Pinpoint the cell where the given text exists, returning its (x, y) midpoint coordinate. 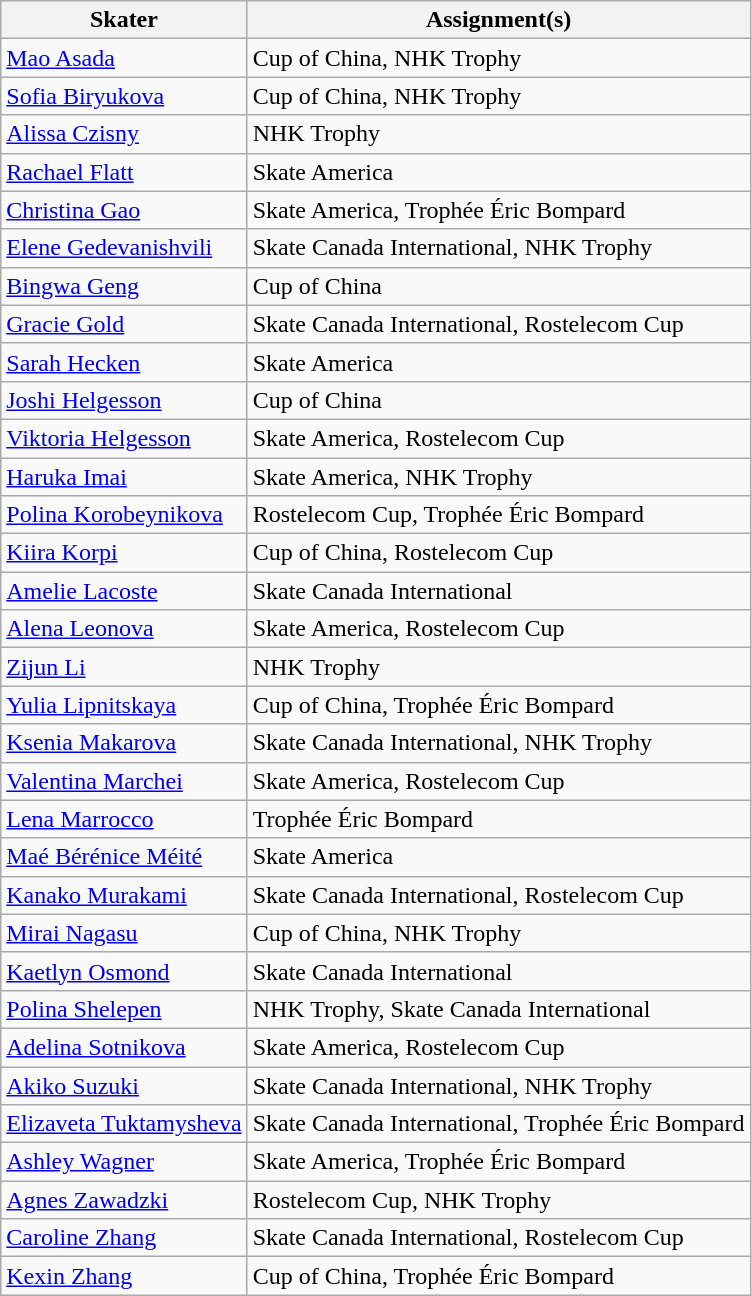
Kaetlyn Osmond (124, 971)
Valentina Marchei (124, 781)
Skater (124, 20)
Haruka Imai (124, 477)
Akiko Suzuki (124, 1085)
Kexin Zhang (124, 1276)
Adelina Sotnikova (124, 1047)
Mirai Nagasu (124, 933)
Amelie Lacoste (124, 591)
Elizaveta Tuktamysheva (124, 1124)
Cup of China, Rostelecom Cup (498, 553)
Ksenia Makarova (124, 743)
Sofia Biryukova (124, 96)
Agnes Zawadzki (124, 1200)
Bingwa Geng (124, 286)
Trophée Éric Bompard (498, 819)
Zijun Li (124, 667)
Mao Asada (124, 58)
Rostelecom Cup, Trophée Éric Bompard (498, 515)
Caroline Zhang (124, 1238)
Polina Korobeynikova (124, 515)
Yulia Lipnitskaya (124, 705)
Alena Leonova (124, 629)
Kanako Murakami (124, 895)
Kiira Korpi (124, 553)
Polina Shelepen (124, 1009)
Alissa Czisny (124, 134)
Maé Bérénice Méité (124, 857)
Assignment(s) (498, 20)
Lena Marrocco (124, 819)
Skate America, NHK Trophy (498, 477)
Rostelecom Cup, NHK Trophy (498, 1200)
Joshi Helgesson (124, 400)
Ashley Wagner (124, 1162)
Skate Canada International, Trophée Éric Bompard (498, 1124)
Christina Gao (124, 210)
Sarah Hecken (124, 362)
Elene Gedevanishvili (124, 248)
Gracie Gold (124, 324)
Viktoria Helgesson (124, 438)
Rachael Flatt (124, 172)
NHK Trophy, Skate Canada International (498, 1009)
